Locate the cell with the specified text and output its (x, y) center coordinate. 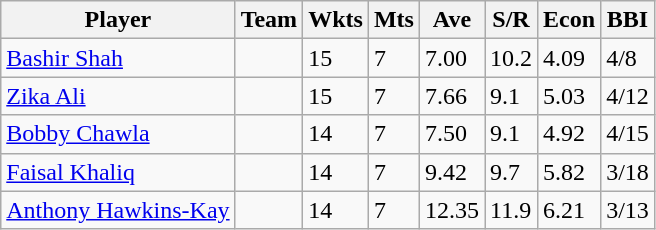
Zika Ali (118, 96)
3/13 (628, 210)
4.92 (570, 134)
4/15 (628, 134)
7.66 (452, 96)
4/12 (628, 96)
12.35 (452, 210)
Ave (452, 20)
Wkts (336, 20)
Bobby Chawla (118, 134)
4.09 (570, 58)
Bashir Shah (118, 58)
6.21 (570, 210)
9.7 (510, 172)
Faisal Khaliq (118, 172)
Anthony Hawkins-Kay (118, 210)
S/R (510, 20)
Team (269, 20)
5.82 (570, 172)
4/8 (628, 58)
BBI (628, 20)
Econ (570, 20)
9.42 (452, 172)
5.03 (570, 96)
10.2 (510, 58)
7.50 (452, 134)
3/18 (628, 172)
Mts (394, 20)
11.9 (510, 210)
7.00 (452, 58)
Player (118, 20)
